From the cell containing the given text, extract its center point as (X, Y) coordinate. 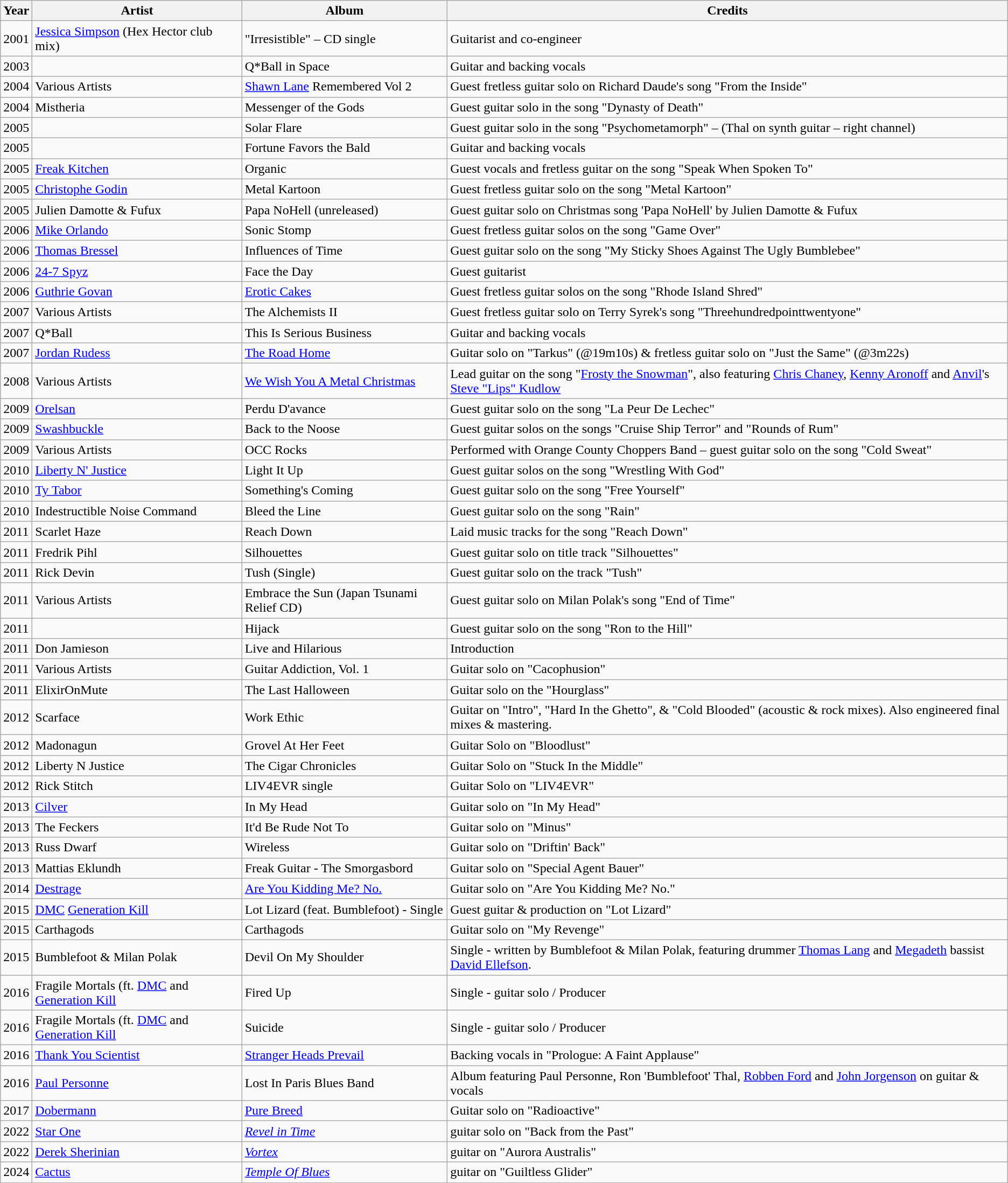
Bleed the Line (345, 511)
Indestructible Noise Command (137, 511)
Guest guitar solo on the song "Free Yourself" (728, 491)
Q*Ball (137, 333)
Something's Coming (345, 491)
Fredrik Pihl (137, 552)
Work Ethic (345, 717)
Revel in Time (345, 1131)
Freak Kitchen (137, 169)
Guest fretless guitar solos on the song "Rhode Island Shred" (728, 292)
Madonagun (137, 745)
Guitar solo on the "Hourglass" (728, 690)
The Alchemists II (345, 312)
Guest guitar solo on the song "Rain" (728, 511)
The Feckers (137, 827)
Thank You Scientist (137, 1055)
Orelsan (137, 409)
The Cigar Chronicles (345, 766)
Dobermann (137, 1111)
Pure Breed (345, 1111)
Guitar Solo on "Stuck In the Middle" (728, 766)
Derek Sherinian (137, 1152)
Live and Hilarious (345, 649)
Jessica Simpson (Hex Hector club mix) (137, 39)
Guest guitarist (728, 271)
Q*Ball in Space (345, 66)
Guest fretless guitar solo on Terry Syrek's song "Threehundredpointtwentyone" (728, 312)
Guest guitar solo on title track "Silhouettes" (728, 552)
Messenger of the Gods (345, 107)
guitar on "Aurora Australis" (728, 1152)
Paul Personne (137, 1083)
Mattias Eklundh (137, 868)
Bumblefoot & Milan Polak (137, 957)
Embrace the Sun (Japan Tsunami Relief CD) (345, 600)
Destrage (137, 888)
Guest guitar solo in the song "Psychometamorph" – (Thal on synth guitar – right channel) (728, 128)
2017 (16, 1111)
Papa NoHell (unreleased) (345, 209)
Tush (Single) (345, 572)
Guest guitar solos on the song "Wrestling With God" (728, 470)
Devil On My Shoulder (345, 957)
In My Head (345, 807)
24-7 Spyz (137, 271)
Rick Stitch (137, 786)
Year (16, 11)
Guitar Addiction, Vol. 1 (345, 669)
Organic (345, 169)
Guitar Solo on "LIV4EVR" (728, 786)
Backing vocals in "Prologue: A Faint Applause" (728, 1055)
Liberty N' Justice (137, 470)
Silhouettes (345, 552)
Vortex (345, 1152)
Guest fretless guitar solos on the song "Game Over" (728, 230)
Light It Up (345, 470)
Lost In Paris Blues Band (345, 1083)
Rick Devin (137, 572)
Guitar solo on "Radioactive" (728, 1111)
"Irresistible" – CD single (345, 39)
Guitar solo on "Cacophusion" (728, 669)
Freak Guitar - The Smorgasbord (345, 868)
Face the Day (345, 271)
Cilver (137, 807)
Suicide (345, 1027)
Metal Kartoon (345, 189)
Christophe Godin (137, 189)
DMC Generation Kill (137, 909)
Fortune Favors the Bald (345, 148)
Ty Tabor (137, 491)
Scarlet Haze (137, 531)
Guitarist and co-engineer (728, 39)
Guest guitar solos on the songs "Cruise Ship Terror" and "Rounds of Rum" (728, 429)
Guest guitar solo in the song "Dynasty of Death" (728, 107)
Guthrie Govan (137, 292)
Influences of Time (345, 250)
OCC Rocks (345, 450)
The Road Home (345, 353)
Guitar on "Intro", "Hard In the Ghetto", & "Cold Blooded" (acoustic & rock mixes). Also engineered final mixes & mastering. (728, 717)
Mistheria (137, 107)
Fired Up (345, 992)
Guest fretless guitar solo on the song "Metal Kartoon" (728, 189)
Guest fretless guitar solo on Richard Daude's song "From the Inside" (728, 87)
ElixirOnMute (137, 690)
Guitar solo on "Are You Kidding Me? No." (728, 888)
Guitar solo on "Tarkus" (@19m10s) & fretless guitar solo on "Just the Same" (@3m22s) (728, 353)
The Last Halloween (345, 690)
Don Jamieson (137, 649)
Introduction (728, 649)
Are You Kidding Me? No. (345, 888)
guitar solo on "Back from the Past" (728, 1131)
We Wish You A Metal Christmas (345, 381)
2003 (16, 66)
Hijack (345, 628)
Erotic Cakes (345, 292)
Wireless (345, 848)
Russ Dwarf (137, 848)
Temple Of Blues (345, 1172)
Back to the Noose (345, 429)
Credits (728, 11)
guitar on "Guiltless Glider" (728, 1172)
Guest guitar solo on Christmas song 'Papa NoHell' by Julien Damotte & Fufux (728, 209)
Guest vocals and fretless guitar on the song "Speak When Spoken To" (728, 169)
Perdu D'avance (345, 409)
Lead guitar on the song "Frosty the Snowman", also featuring Chris Chaney, Kenny Aronoff and Anvil's Steve "Lips" Kudlow (728, 381)
It'd Be Rude Not To (345, 827)
Star One (137, 1131)
Shawn Lane Remembered Vol 2 (345, 87)
This Is Serious Business (345, 333)
Guitar solo on "My Revenge" (728, 929)
Mike Orlando (137, 230)
Artist (137, 11)
Guest guitar solo on the song "La Peur De Lechec" (728, 409)
Performed with Orange County Choppers Band – guest guitar solo on the song "Cold Sweat" (728, 450)
Swashbuckle (137, 429)
Lot Lizard (feat. Bumblefoot) - Single (345, 909)
Laid music tracks for the song "Reach Down" (728, 531)
Guest guitar solo on the song "My Sticky Shoes Against The Ugly Bumblebee" (728, 250)
Julien Damotte & Fufux (137, 209)
Album (345, 11)
Guitar solo on "Minus" (728, 827)
Solar Flare (345, 128)
Scarface (137, 717)
Thomas Bressel (137, 250)
Album featuring Paul Personne, Ron 'Bumblefoot' Thal, Robben Ford and John Jorgenson on guitar & vocals (728, 1083)
Sonic Stomp (345, 230)
Guest guitar solo on the song "Ron to the Hill" (728, 628)
Guest guitar solo on Milan Polak's song "End of Time" (728, 600)
Guest guitar solo on the track "Tush" (728, 572)
2024 (16, 1172)
Stranger Heads Prevail (345, 1055)
2014 (16, 888)
Liberty N Justice (137, 766)
Guest guitar & production on "Lot Lizard" (728, 909)
2008 (16, 381)
Guitar Solo on "Bloodlust" (728, 745)
Guitar solo on "Driftin' Back" (728, 848)
2001 (16, 39)
Cactus (137, 1172)
Guitar solo on "In My Head" (728, 807)
Jordan Rudess (137, 353)
Grovel At Her Feet (345, 745)
Guitar solo on "Special Agent Bauer" (728, 868)
Reach Down (345, 531)
Single - written by Bumblefoot & Milan Polak, featuring drummer Thomas Lang and Megadeth bassist David Ellefson. (728, 957)
LIV4EVR single (345, 786)
